Find where the given text appears and provide that cell's center as [X, Y] coordinate. 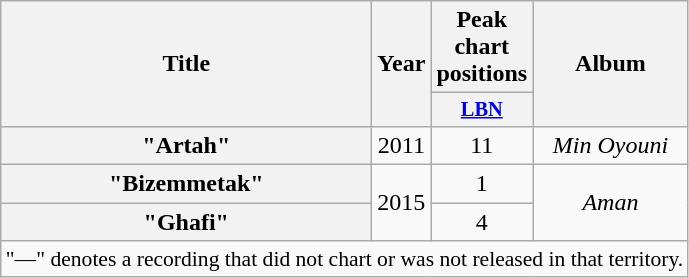
"Artah" [186, 145]
Title [186, 64]
Peak chart positions [482, 47]
LBN [482, 110]
Aman [611, 203]
2011 [402, 145]
11 [482, 145]
Album [611, 64]
1 [482, 184]
2015 [402, 203]
Min Oyouni [611, 145]
"—" denotes a recording that did not chart or was not released in that territory. [345, 259]
4 [482, 222]
"Ghafi" [186, 222]
Year [402, 64]
"Bizemmetak" [186, 184]
